Extract the (X, Y) coordinate from the center of the cell holding the provided text.  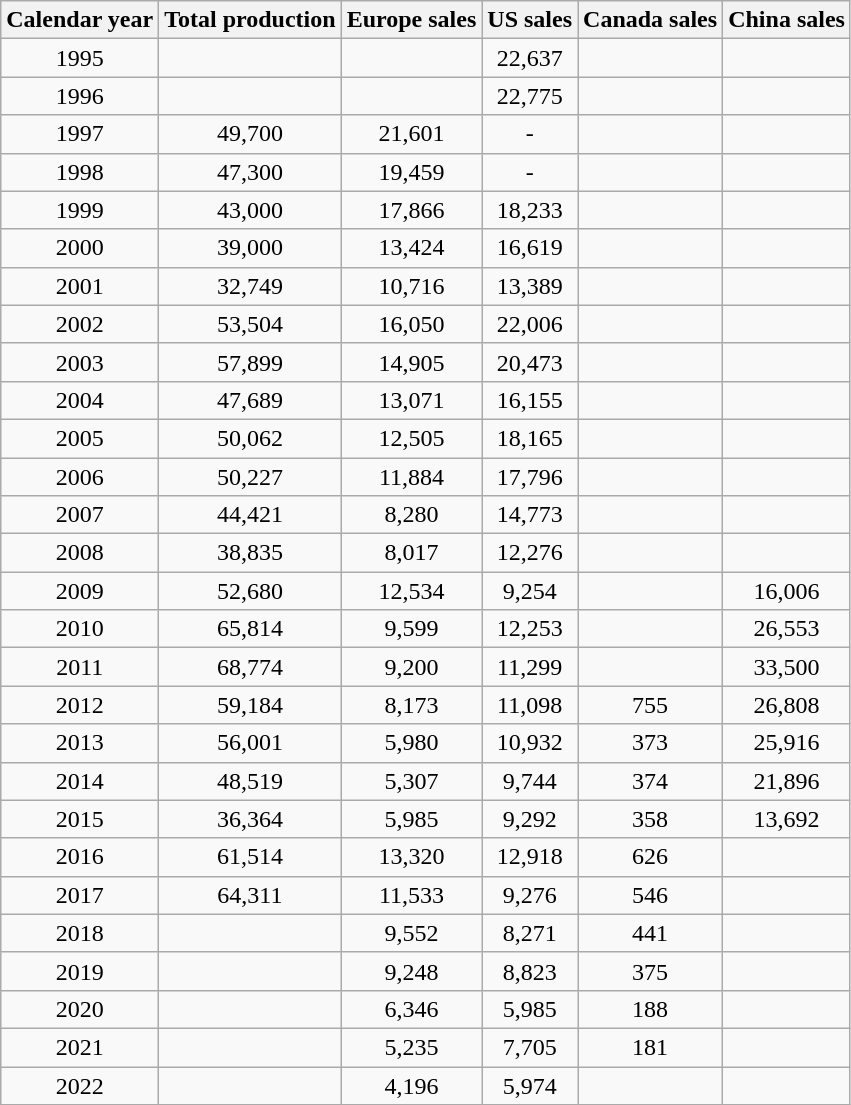
2011 (80, 667)
8,280 (412, 515)
2020 (80, 1009)
20,473 (530, 362)
17,866 (412, 210)
50,227 (250, 477)
11,098 (530, 705)
68,774 (250, 667)
181 (650, 1047)
374 (650, 781)
11,533 (412, 895)
48,519 (250, 781)
2009 (80, 591)
47,689 (250, 400)
13,692 (787, 819)
18,165 (530, 438)
19,459 (412, 172)
22,006 (530, 324)
61,514 (250, 857)
10,716 (412, 286)
64,311 (250, 895)
2008 (80, 553)
1995 (80, 58)
2005 (80, 438)
8,271 (530, 933)
1999 (80, 210)
2002 (80, 324)
39,000 (250, 248)
52,680 (250, 591)
Europe sales (412, 20)
2021 (80, 1047)
4,196 (412, 1085)
Total production (250, 20)
2010 (80, 629)
12,276 (530, 553)
12,534 (412, 591)
8,017 (412, 553)
25,916 (787, 743)
44,421 (250, 515)
755 (650, 705)
Canada sales (650, 20)
9,200 (412, 667)
2013 (80, 743)
16,155 (530, 400)
14,773 (530, 515)
13,389 (530, 286)
1998 (80, 172)
16,006 (787, 591)
13,320 (412, 857)
7,705 (530, 1047)
26,808 (787, 705)
38,835 (250, 553)
10,932 (530, 743)
6,346 (412, 1009)
8,173 (412, 705)
188 (650, 1009)
57,899 (250, 362)
2012 (80, 705)
2014 (80, 781)
14,905 (412, 362)
2006 (80, 477)
12,253 (530, 629)
2016 (80, 857)
43,000 (250, 210)
21,601 (412, 134)
49,700 (250, 134)
2000 (80, 248)
21,896 (787, 781)
2015 (80, 819)
11,299 (530, 667)
9,599 (412, 629)
11,884 (412, 477)
17,796 (530, 477)
2017 (80, 895)
9,744 (530, 781)
22,637 (530, 58)
16,619 (530, 248)
59,184 (250, 705)
12,918 (530, 857)
13,071 (412, 400)
US sales (530, 20)
2022 (80, 1085)
358 (650, 819)
8,823 (530, 971)
9,248 (412, 971)
33,500 (787, 667)
32,749 (250, 286)
626 (650, 857)
65,814 (250, 629)
China sales (787, 20)
16,050 (412, 324)
5,974 (530, 1085)
56,001 (250, 743)
2001 (80, 286)
9,254 (530, 591)
1997 (80, 134)
9,276 (530, 895)
2007 (80, 515)
47,300 (250, 172)
36,364 (250, 819)
2003 (80, 362)
9,292 (530, 819)
Calendar year (80, 20)
18,233 (530, 210)
2004 (80, 400)
5,235 (412, 1047)
50,062 (250, 438)
26,553 (787, 629)
12,505 (412, 438)
2018 (80, 933)
373 (650, 743)
9,552 (412, 933)
5,307 (412, 781)
53,504 (250, 324)
1996 (80, 96)
13,424 (412, 248)
546 (650, 895)
2019 (80, 971)
441 (650, 933)
22,775 (530, 96)
375 (650, 971)
5,980 (412, 743)
